Identify which cell holds the provided text, then report its [x, y] central coordinate. 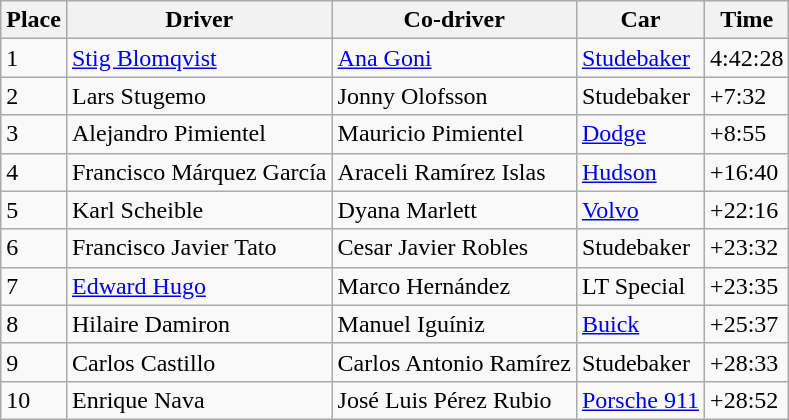
4 [34, 172]
Araceli Ramírez Islas [454, 172]
+8:55 [747, 134]
8 [34, 324]
Marco Hernández [454, 286]
+23:32 [747, 248]
9 [34, 362]
Hilaire Damiron [199, 324]
Mauricio Pimientel [454, 134]
+16:40 [747, 172]
Porsche 911 [640, 400]
Carlos Antonio Ramírez [454, 362]
Lars Stugemo [199, 96]
Dodge [640, 134]
3 [34, 134]
Time [747, 20]
Driver [199, 20]
1 [34, 58]
Buick [640, 324]
Car [640, 20]
LT Special [640, 286]
José Luis Pérez Rubio [454, 400]
+23:35 [747, 286]
7 [34, 286]
+7:32 [747, 96]
Enrique Nava [199, 400]
+28:33 [747, 362]
Edward Hugo [199, 286]
4:42:28 [747, 58]
6 [34, 248]
Alejandro Pimientel [199, 134]
Manuel Iguíniz [454, 324]
Cesar Javier Robles [454, 248]
Place [34, 20]
2 [34, 96]
Hudson [640, 172]
5 [34, 210]
Francisco Márquez García [199, 172]
Dyana Marlett [454, 210]
+22:16 [747, 210]
Volvo [640, 210]
10 [34, 400]
Karl Scheible [199, 210]
Ana Goni [454, 58]
Stig Blomqvist [199, 58]
+28:52 [747, 400]
Co-driver [454, 20]
Jonny Olofsson [454, 96]
Francisco Javier Tato [199, 248]
+25:37 [747, 324]
Carlos Castillo [199, 362]
